Determine the [X, Y] coordinate at the center of the cell enclosing the given text.  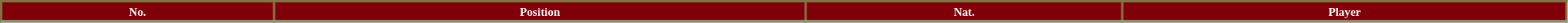
Player [1344, 11]
Position [540, 11]
Nat. [964, 11]
No. [138, 11]
